Search for the cell housing the specified text and yield its (X, Y) center coordinate. 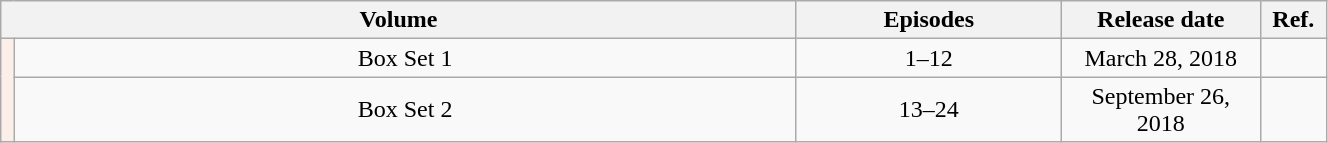
13–24 (928, 110)
Box Set 2 (405, 110)
September 26, 2018 (1160, 110)
Ref. (1293, 20)
Box Set 1 (405, 58)
March 28, 2018 (1160, 58)
Episodes (928, 20)
Release date (1160, 20)
Volume (398, 20)
1–12 (928, 58)
